Search for the cell housing the specified text and yield its (x, y) center coordinate. 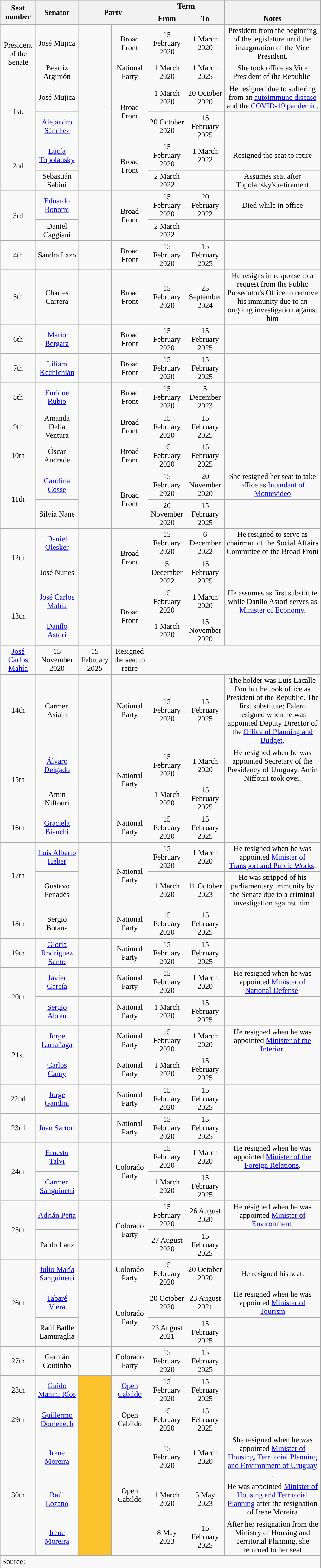
2nd (18, 166)
27 August 2020 (167, 1244)
26 August 2020 (205, 1215)
He resigned when he was appointed Minister of the Interior. (273, 1040)
He resigned to serve as chairman of the Social Affairs Committee of the Broad Front (273, 543)
8th (18, 397)
She resigned her seat to take office as Intendant of Montevideo (273, 485)
1st. (18, 112)
José Nunes (57, 572)
He resigns in response to a request from the Public Prosecutor's Office to remove his immunity due to an ongoing investigation against him (273, 297)
Lucía Topolansky (57, 156)
Enrique Rubio (57, 397)
18th (18, 924)
She took office as Vice President of the Republic. (273, 72)
27th (18, 1361)
Adrián Peña (57, 1215)
Graciela Bianchi (57, 828)
Guido Manini Ríos (57, 1390)
Alejandro Sánchez (57, 126)
Germán Coutinho (57, 1361)
He assumes as first substitute while Danilo Astori serves as Minister of Economy. (273, 601)
From (167, 18)
22nd (18, 1099)
He resigned when he was appointed Secretary of the Presidency of Uruguay. Amin Niffouri took over. (273, 765)
25 September 2024 (205, 297)
Eduardo Bonomi (57, 205)
Javier García (57, 982)
Seat number (18, 12)
After her resignation from the Ministry of Housing and Territorial Planning, she returned to her seat (273, 1537)
Carmen Sanguinetti (57, 1186)
He resigned his seat. (273, 1273)
President of the Senate (18, 54)
Party (113, 12)
Senator (57, 12)
Carmen Asiaín (57, 710)
Julio María Sanguinetti (57, 1273)
23rd (18, 1128)
13th (18, 616)
Jorge Larrañaga (57, 1040)
7th (18, 368)
Died while in office (273, 205)
Álvaro Delgado (57, 765)
Daniel Caggiani (57, 230)
Mario Bergara (57, 339)
1 March 2022 (205, 156)
5 December 2022 (167, 572)
Carlos Camy (57, 1070)
Guillermo Domenech (57, 1419)
She resigned when he was appointed Minister of Housing, Territorial Planning and Environment of Uruguay . (273, 1457)
Tabaré Viera (57, 1303)
Óscar Andrade (57, 456)
To (205, 18)
25th (18, 1230)
Silvia Nane (57, 514)
Pablo Lanz (57, 1244)
6th (18, 339)
16th (18, 828)
He was appointed Minister of Housing and Territorial Planning after the resignation of Irene Moreira (273, 1499)
21st (18, 1055)
6 December 2022 (205, 543)
29th (18, 1419)
Gloria Rodríguez Santo (57, 953)
He resigned when he was appointed Minister of National Defense. (273, 982)
Ernesto Talvi (57, 1157)
19th (18, 953)
28th (18, 1390)
Luis Alberto Heber (57, 857)
He resigned due to suffering from an autoimmune disease and the COVID-19 pandemic. (273, 97)
He was stripped of his parliamentary immunity by the Senate due to a criminal investigation against him. (273, 891)
30th (18, 1495)
Sandra Lazo (57, 255)
Beatriz Argimón (57, 72)
Danilo Astori (57, 631)
Notes (273, 18)
He resigned when he was appointed Minister of Environment. (273, 1215)
Liliam Kechichián (57, 368)
He resigned when he was appointed Minister of Transport and Public Works. (273, 857)
20th (18, 997)
Daniel Olesker (57, 543)
Carolina Cosse (57, 485)
5 May 2023 (205, 1499)
Jorge Gandini (57, 1099)
11th (18, 499)
17th (18, 876)
9th (18, 427)
Gustavo Penadés (57, 891)
11 October 2023 (205, 891)
Sergio Botana (57, 924)
Term (186, 6)
5 December 2023 (205, 397)
Raúl Batlle Lamuraglia (57, 1332)
Juan Sartori (57, 1128)
Amin Niffouri (57, 798)
1 March 2025 (205, 72)
Source: (160, 1562)
Assumes seat after Topolansky's retirement (273, 181)
3rd (18, 215)
24th (18, 1171)
Sergio Abreu (57, 1011)
12th (18, 558)
Sebastián Sabini (57, 181)
26th (18, 1303)
10th (18, 456)
He resigned when he was appointed Minister of Tourism (273, 1303)
Raúl Lozano (57, 1499)
Charles Carrera (57, 297)
15th (18, 780)
14th (18, 710)
20 February 2022 (205, 205)
He resigned when he was appointed Minister of the Foreign Relations. (273, 1157)
Amanda Della Ventura (57, 427)
President from the beginning of the legislature until the inauguration of the Vice President. (273, 43)
5th (18, 297)
4th (18, 255)
8 May 2023 (167, 1537)
